Return (x, y) of the center of cell containing provided text 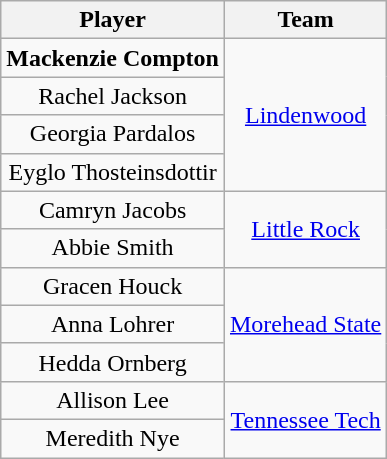
Meredith Nye (113, 438)
Anna Lohrer (113, 324)
Little Rock (305, 229)
Eyglo Thosteinsdottir (113, 172)
Abbie Smith (113, 248)
Camryn Jacobs (113, 210)
Georgia Pardalos (113, 134)
Hedda Ornberg (113, 362)
Mackenzie Compton (113, 58)
Allison Lee (113, 400)
Morehead State (305, 324)
Tennessee Tech (305, 419)
Lindenwood (305, 115)
Player (113, 20)
Gracen Houck (113, 286)
Rachel Jackson (113, 96)
Team (305, 20)
